Scan for the cell matching the given text and deliver its [x, y] coordinate at center. 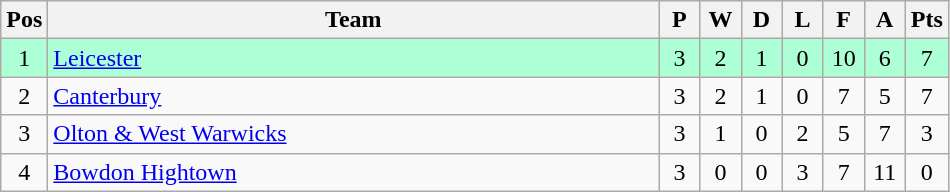
W [720, 20]
Leicester [354, 58]
Canterbury [354, 96]
6 [884, 58]
Team [354, 20]
Pts [926, 20]
Olton & West Warwicks [354, 134]
L [802, 20]
P [680, 20]
D [762, 20]
11 [884, 172]
Bowdon Hightown [354, 172]
A [884, 20]
Pos [24, 20]
10 [844, 58]
F [844, 20]
4 [24, 172]
